Provide the (x, y) coordinate of the cell's center where the given text is located.  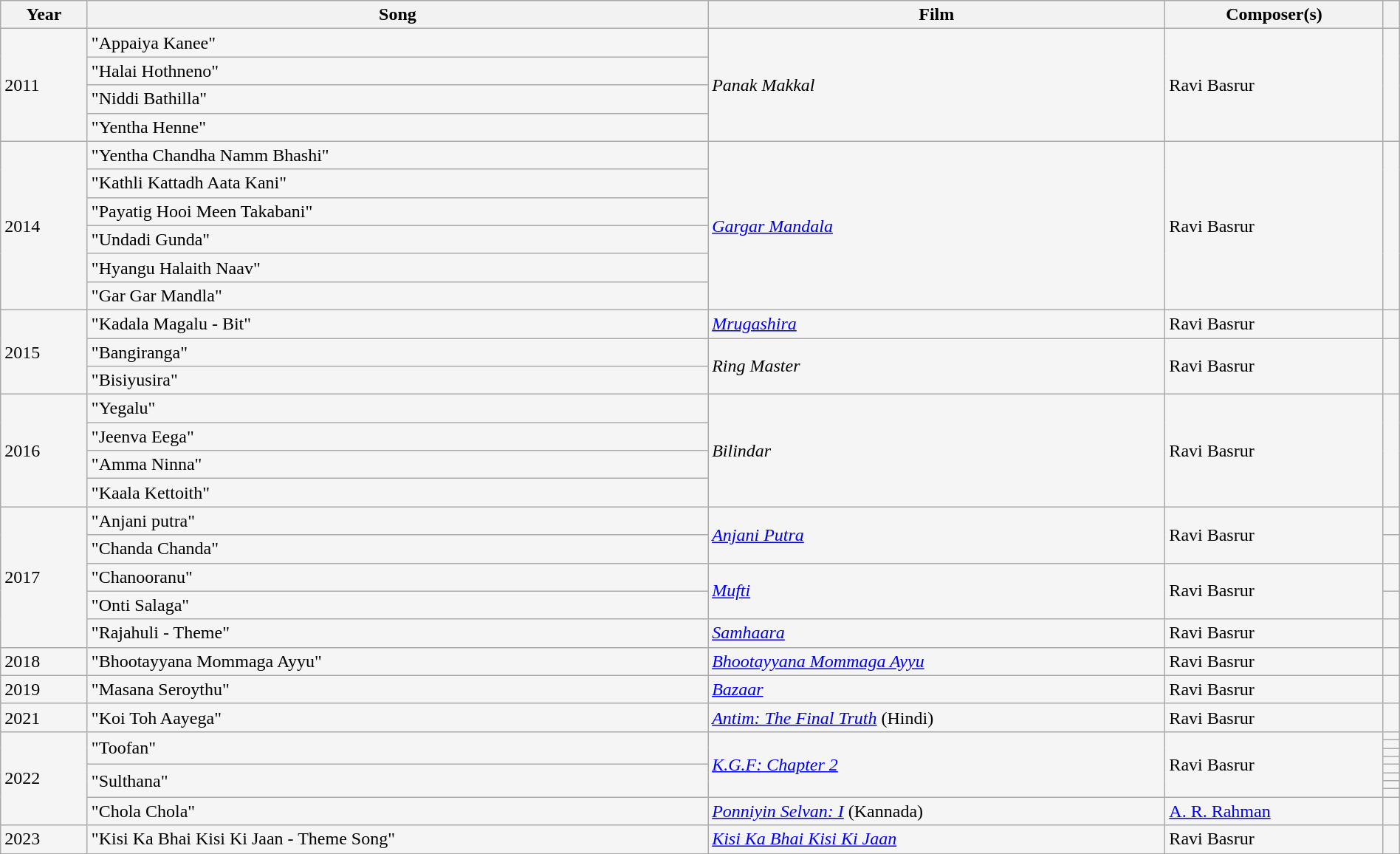
"Sulthana" (397, 781)
Year (44, 15)
"Gar Gar Mandla" (397, 296)
2021 (44, 717)
2017 (44, 577)
2023 (44, 839)
2019 (44, 689)
2011 (44, 85)
"Kadala Magalu - Bit" (397, 324)
"Koi Toh Aayega" (397, 717)
Ring Master (936, 366)
2016 (44, 451)
Panak Makkal (936, 85)
Bhootayyana Mommaga Ayyu (936, 661)
Mrugashira (936, 324)
"Rajahuli - Theme" (397, 633)
Bazaar (936, 689)
Anjani Putra (936, 535)
Ponniyin Selvan: I (Kannada) (936, 811)
"Halai Hothneno" (397, 71)
"Anjani putra" (397, 521)
"Yegalu" (397, 409)
Composer(s) (1274, 15)
"Jeenva Eega" (397, 437)
Bilindar (936, 451)
Gargar Mandala (936, 225)
"Toofan" (397, 748)
2018 (44, 661)
"Chola Chola" (397, 811)
"Kisi Ka Bhai Kisi Ki Jaan - Theme Song" (397, 839)
2022 (44, 779)
"Kathli Kattadh Aata Kani" (397, 183)
Antim: The Final Truth (Hindi) (936, 717)
Film (936, 15)
"Amma Ninna" (397, 465)
"Appaiya Kanee" (397, 43)
"Onti Salaga" (397, 605)
Samhaara (936, 633)
"Kaala Kettoith" (397, 493)
"Bisiyusira" (397, 380)
"Payatig Hooi Meen Takabani" (397, 211)
"Undadi Gunda" (397, 239)
2014 (44, 225)
"Bangiranga" (397, 352)
Kisi Ka Bhai Kisi Ki Jaan (936, 839)
"Masana Seroythu" (397, 689)
"Yentha Chandha Namm Bhashi" (397, 155)
Mufti (936, 591)
Song (397, 15)
2015 (44, 352)
"Hyangu Halaith Naav" (397, 267)
"Niddi Bathilla" (397, 99)
"Chanooranu" (397, 577)
"Bhootayyana Mommaga Ayyu" (397, 661)
"Yentha Henne" (397, 127)
K.G.F: Chapter 2 (936, 764)
A. R. Rahman (1274, 811)
"Chanda Chanda" (397, 549)
